Identify which cell holds the provided text, then report its [X, Y] central coordinate. 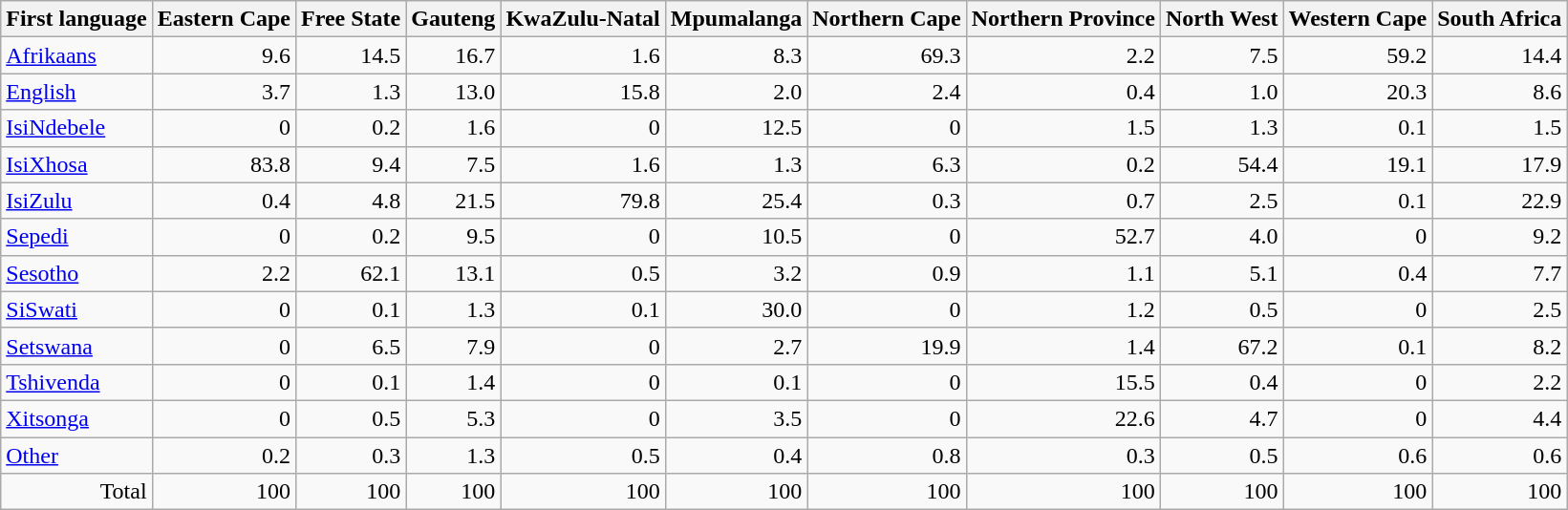
14.5 [352, 55]
6.5 [352, 346]
SiSwati [76, 309]
4.4 [1500, 418]
9.6 [224, 55]
8.3 [736, 55]
Afrikaans [76, 55]
3.2 [736, 273]
19.1 [1358, 164]
Gauteng [453, 19]
14.4 [1500, 55]
Northern Province [1063, 19]
IsiXhosa [76, 164]
15.5 [1063, 382]
16.7 [453, 55]
Total [76, 492]
Sepedi [76, 237]
4.7 [1221, 418]
9.2 [1500, 237]
0.9 [887, 273]
Other [76, 456]
9.4 [352, 164]
30.0 [736, 309]
1.0 [1221, 92]
8.6 [1500, 92]
21.5 [453, 201]
83.8 [224, 164]
25.4 [736, 201]
Mpumalanga [736, 19]
1.2 [1063, 309]
5.1 [1221, 273]
20.3 [1358, 92]
79.8 [583, 201]
4.0 [1221, 237]
52.7 [1063, 237]
KwaZulu-Natal [583, 19]
54.4 [1221, 164]
19.9 [887, 346]
17.9 [1500, 164]
1.1 [1063, 273]
6.3 [887, 164]
12.5 [736, 128]
Tshivenda [76, 382]
First language [76, 19]
5.3 [453, 418]
9.5 [453, 237]
67.2 [1221, 346]
Setswana [76, 346]
Sesotho [76, 273]
22.9 [1500, 201]
South Africa [1500, 19]
4.8 [352, 201]
2.0 [736, 92]
IsiNdebele [76, 128]
7.7 [1500, 273]
Xitsonga [76, 418]
IsiZulu [76, 201]
62.1 [352, 273]
Free State [352, 19]
8.2 [1500, 346]
7.9 [453, 346]
59.2 [1358, 55]
2.7 [736, 346]
0.8 [887, 456]
Western Cape [1358, 19]
13.0 [453, 92]
15.8 [583, 92]
0.7 [1063, 201]
10.5 [736, 237]
22.6 [1063, 418]
Northern Cape [887, 19]
69.3 [887, 55]
North West [1221, 19]
3.5 [736, 418]
3.7 [224, 92]
English [76, 92]
13.1 [453, 273]
2.4 [887, 92]
Eastern Cape [224, 19]
